Determine the [X, Y] coordinate at the center of the cell enclosing the given text.  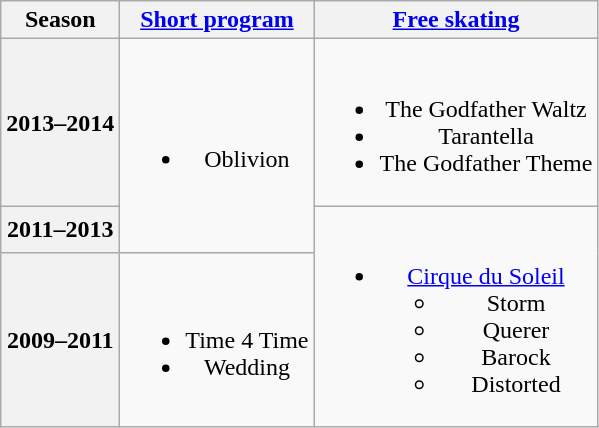
Short program [217, 20]
Time 4 Time Wedding [217, 340]
Cirque du SoleilStormQuererBarockDistorted [456, 316]
The Godfather Waltz Tarantella The Godfather Theme [456, 122]
2011–2013 [60, 230]
2013–2014 [60, 122]
2009–2011 [60, 340]
Season [60, 20]
Free skating [456, 20]
Oblivion [217, 146]
